Pinpoint the cell where the given text exists, returning its [X, Y] midpoint coordinate. 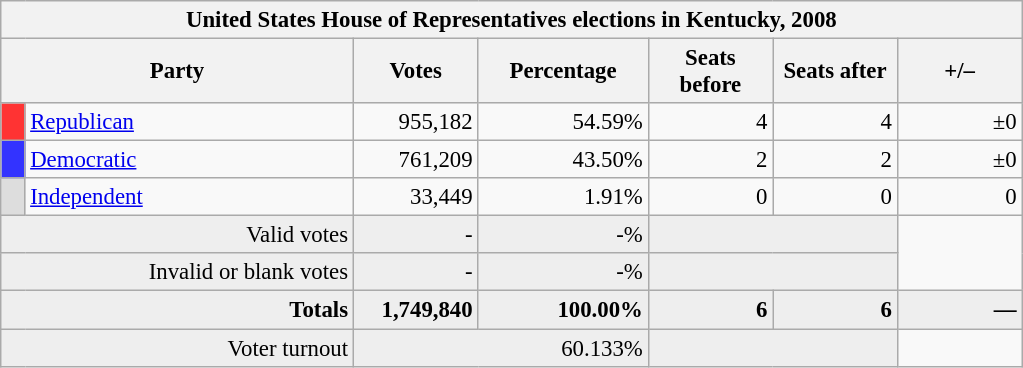
Voter turnout [178, 348]
43.50% [563, 160]
1.91% [563, 197]
761,209 [416, 160]
Percentage [563, 72]
— [960, 310]
+/– [960, 72]
Seats after [836, 72]
United States House of Representatives elections in Kentucky, 2008 [512, 20]
Totals [178, 310]
1,749,840 [416, 310]
Invalid or blank votes [178, 273]
100.00% [563, 310]
Party [178, 72]
60.133% [500, 348]
955,182 [416, 122]
Valid votes [178, 235]
54.59% [563, 122]
Republican [189, 122]
Seats before [710, 72]
Democratic [189, 160]
33,449 [416, 197]
Independent [189, 197]
Votes [416, 72]
